Output the [x, y] coordinate of the center of the cell containing the given text.  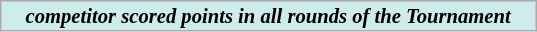
competitor scored points in all rounds of the Tournament [268, 14]
